Scan for the cell matching the given text and deliver its (X, Y) coordinate at center. 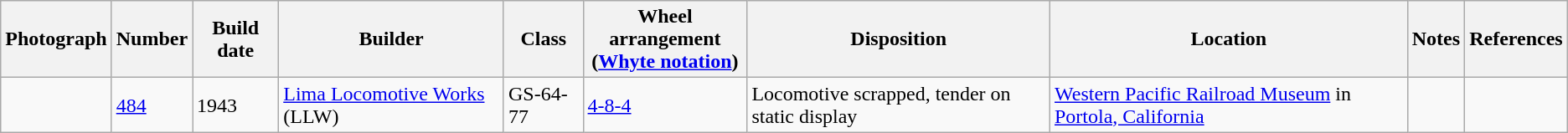
Number (152, 39)
484 (152, 105)
Wheel arrangement(Whyte notation) (665, 39)
1943 (236, 105)
4-8-4 (665, 105)
Builder (392, 39)
Locomotive scrapped, tender on static display (899, 105)
GS-64-77 (543, 105)
Build date (236, 39)
Western Pacific Railroad Museum in Portola, California (1228, 105)
Class (543, 39)
Lima Locomotive Works (LLW) (392, 105)
References (1516, 39)
Location (1228, 39)
Notes (1436, 39)
Disposition (899, 39)
Photograph (56, 39)
